Find where the given text appears and provide that cell's center as [X, Y] coordinate. 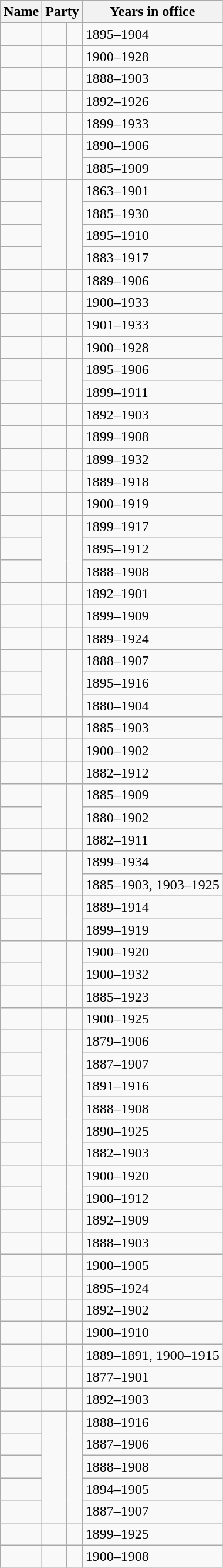
1895–1910 [153, 235]
1877–1901 [153, 1377]
1899–1908 [153, 437]
1885–1923 [153, 997]
1900–1919 [153, 504]
1900–1902 [153, 750]
1892–1901 [153, 593]
1880–1904 [153, 706]
1889–1906 [153, 281]
1863–1901 [153, 191]
Party [62, 12]
1879–1906 [153, 1042]
1900–1912 [153, 1198]
1890–1925 [153, 1131]
1889–1924 [153, 638]
1895–1906 [153, 370]
1900–1905 [153, 1265]
1901–1933 [153, 325]
1900–1908 [153, 1556]
1885–1903, 1903–1925 [153, 885]
1885–1903 [153, 728]
1882–1912 [153, 773]
1899–1932 [153, 459]
1899–1933 [153, 124]
1899–1925 [153, 1534]
1889–1918 [153, 482]
1882–1911 [153, 840]
1899–1909 [153, 616]
Years in office [153, 12]
1900–1910 [153, 1332]
1899–1934 [153, 862]
Name [21, 12]
1891–1916 [153, 1086]
1899–1919 [153, 929]
1895–1916 [153, 683]
1900–1932 [153, 974]
1892–1926 [153, 101]
1885–1930 [153, 213]
1890–1906 [153, 146]
1892–1902 [153, 1310]
1887–1906 [153, 1444]
1900–1925 [153, 1019]
1882–1903 [153, 1153]
1892–1909 [153, 1220]
1895–1904 [153, 34]
1888–1907 [153, 661]
1899–1911 [153, 392]
1900–1933 [153, 303]
1880–1902 [153, 818]
1889–1914 [153, 907]
1883–1917 [153, 258]
1895–1912 [153, 549]
1894–1905 [153, 1489]
1895–1924 [153, 1287]
1899–1917 [153, 526]
1889–1891, 1900–1915 [153, 1355]
1888–1916 [153, 1422]
